From the cell containing the given text, extract its center point as [x, y] coordinate. 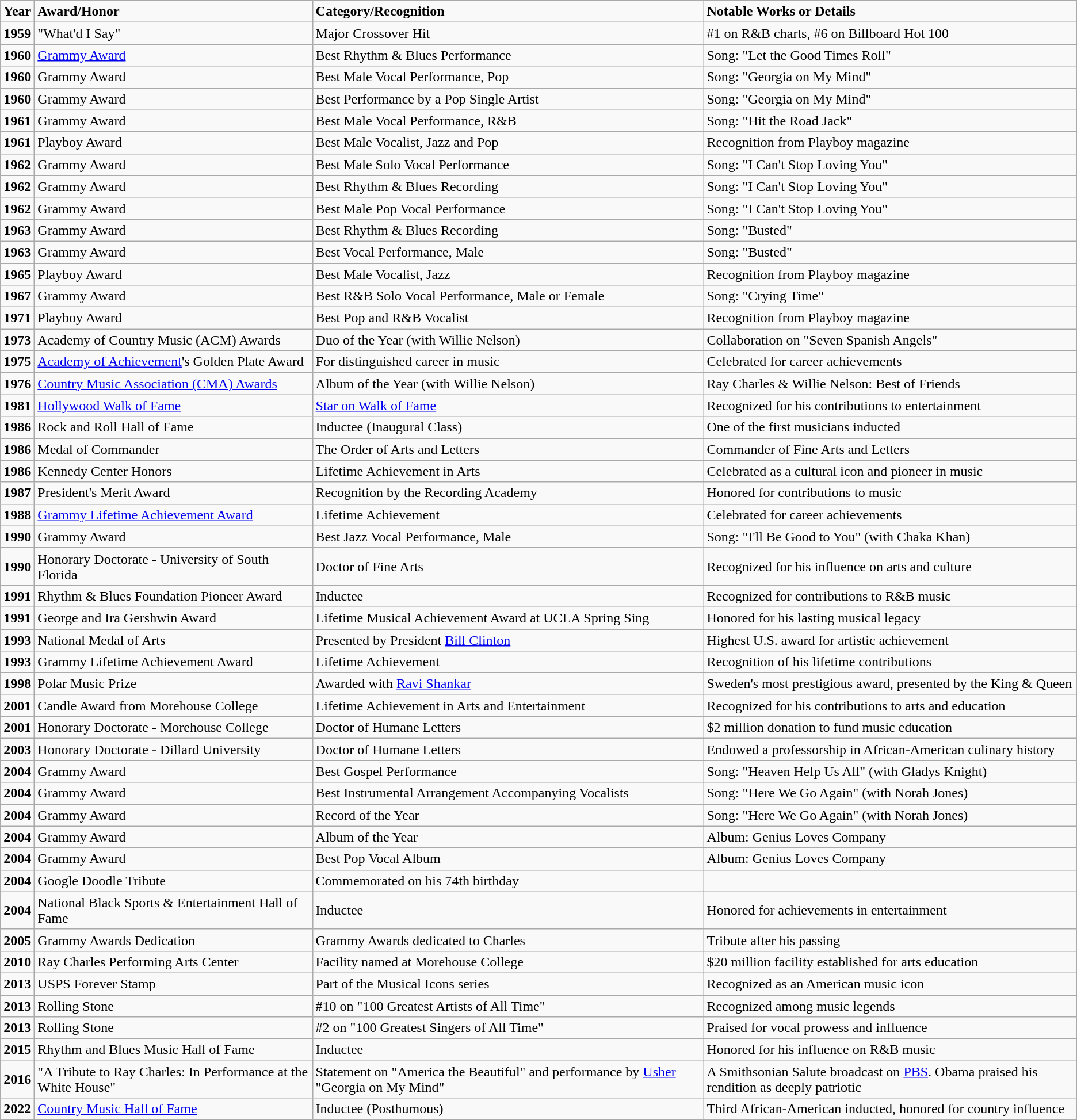
Grammy Awards Dedication [174, 940]
Ray Charles & Willie Nelson: Best of Friends [890, 384]
Best Pop Vocal Album [508, 859]
Collaboration on "Seven Spanish Angels" [890, 340]
Best Male Vocalist, Jazz and Pop [508, 143]
1976 [17, 384]
Commemorated on his 74th birthday [508, 881]
$2 million donation to fund music education [890, 728]
Recognized for contributions to R&B music [890, 596]
Recognized as an American music icon [890, 984]
Tribute after his passing [890, 940]
National Black Sports & Entertainment Hall of Fame [174, 910]
1987 [17, 493]
Honorary Doctorate - University of South Florida [174, 566]
$20 million facility established for arts education [890, 962]
Celebrated as a cultural icon and pioneer in music [890, 471]
Major Crossover Hit [508, 33]
Presented by President Bill Clinton [508, 640]
1971 [17, 318]
Part of the Musical Icons series [508, 984]
Honored for his lasting musical legacy [890, 618]
Notable Works or Details [890, 12]
Best R&B Solo Vocal Performance, Male or Female [508, 296]
Song: "Let the Good Times Roll" [890, 55]
Honored for contributions to music [890, 493]
Facility named at Morehouse College [508, 962]
1973 [17, 340]
Grammy Awards dedicated to Charles [508, 940]
Awarded with Ravi Shankar [508, 684]
Best Pop and R&B Vocalist [508, 318]
2003 [17, 750]
Candle Award from Morehouse College [174, 706]
Honorary Doctorate - Morehouse College [174, 728]
Sweden's most prestigious award, presented by the King & Queen [890, 684]
Star on Walk of Fame [508, 406]
Recognized among music legends [890, 1006]
Rock and Roll Hall of Fame [174, 427]
Statement on "America the Beautiful" and performance by Usher "Georgia on My Mind" [508, 1079]
#10 on "100 Greatest Artists of All Time" [508, 1006]
#2 on "100 Greatest Singers of All Time" [508, 1028]
Best Vocal Performance, Male [508, 252]
Lifetime Musical Achievement Award at UCLA Spring Sing [508, 618]
Best Gospel Performance [508, 771]
Country Music Hall of Fame [174, 1109]
Recognized for his contributions to arts and education [890, 706]
Polar Music Prize [174, 684]
2015 [17, 1050]
George and Ira Gershwin Award [174, 618]
Song: "Crying Time" [890, 296]
Inductee (Inaugural Class) [508, 427]
President's Merit Award [174, 493]
Honorary Doctorate - Dillard University [174, 750]
Recognition of his lifetime contributions [890, 662]
Song: "Heaven Help Us All" (with Gladys Knight) [890, 771]
Honored for his influence on R&B music [890, 1050]
Google Doodle Tribute [174, 881]
Third African-American inducted, honored for country influence [890, 1109]
Song: "I'll Be Good to You" (with Chaka Khan) [890, 537]
Ray Charles Performing Arts Center [174, 962]
Lifetime Achievement in Arts [508, 471]
A Smithsonian Salute broadcast on PBS. Obama praised his rendition as deeply patriotic [890, 1079]
Commander of Fine Arts and Letters [890, 449]
1967 [17, 296]
1988 [17, 515]
2005 [17, 940]
Country Music Association (CMA) Awards [174, 384]
"A Tribute to Ray Charles: In Performance at the White House" [174, 1079]
Academy of Country Music (ACM) Awards [174, 340]
2016 [17, 1079]
Song: "Hit the Road Jack" [890, 121]
Honored for achievements in entertainment [890, 910]
Recognition by the Recording Academy [508, 493]
2010 [17, 962]
Endowed a professorship in African-American culinary history [890, 750]
Kennedy Center Honors [174, 471]
Best Male Vocal Performance, R&B [508, 121]
Inductee (Posthumous) [508, 1109]
1981 [17, 406]
Best Male Solo Vocal Performance [508, 165]
1965 [17, 274]
1959 [17, 33]
Medal of Commander [174, 449]
Duo of the Year (with Willie Nelson) [508, 340]
2022 [17, 1109]
Year [17, 12]
Best Performance by a Pop Single Artist [508, 99]
Recognized for his influence on arts and culture [890, 566]
Best Male Pop Vocal Performance [508, 208]
Best Male Vocalist, Jazz [508, 274]
Hollywood Walk of Fame [174, 406]
Doctor of Fine Arts [508, 566]
Best Instrumental Arrangement Accompanying Vocalists [508, 793]
Best Jazz Vocal Performance, Male [508, 537]
Praised for vocal prowess and influence [890, 1028]
Rhythm and Blues Music Hall of Fame [174, 1050]
The Order of Arts and Letters [508, 449]
Category/Recognition [508, 12]
Best Male Vocal Performance, Pop [508, 77]
Album of the Year (with Willie Nelson) [508, 384]
#1 on R&B charts, #6 on Billboard Hot 100 [890, 33]
1998 [17, 684]
Award/Honor [174, 12]
Best Rhythm & Blues Performance [508, 55]
Lifetime Achievement in Arts and Entertainment [508, 706]
Record of the Year [508, 815]
Highest U.S. award for artistic achievement [890, 640]
For distinguished career in music [508, 362]
USPS Forever Stamp [174, 984]
Album of the Year [508, 837]
One of the first musicians inducted [890, 427]
1975 [17, 362]
Rhythm & Blues Foundation Pioneer Award [174, 596]
Recognized for his contributions to entertainment [890, 406]
National Medal of Arts [174, 640]
Academy of Achievement's Golden Plate Award [174, 362]
"What'd I Say" [174, 33]
